Find where the given text appears and provide that cell's center as (X, Y) coordinate. 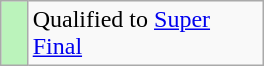
Qualified to Super Final (145, 34)
